Extract the (x, y) coordinate from the center of the cell holding the provided text.  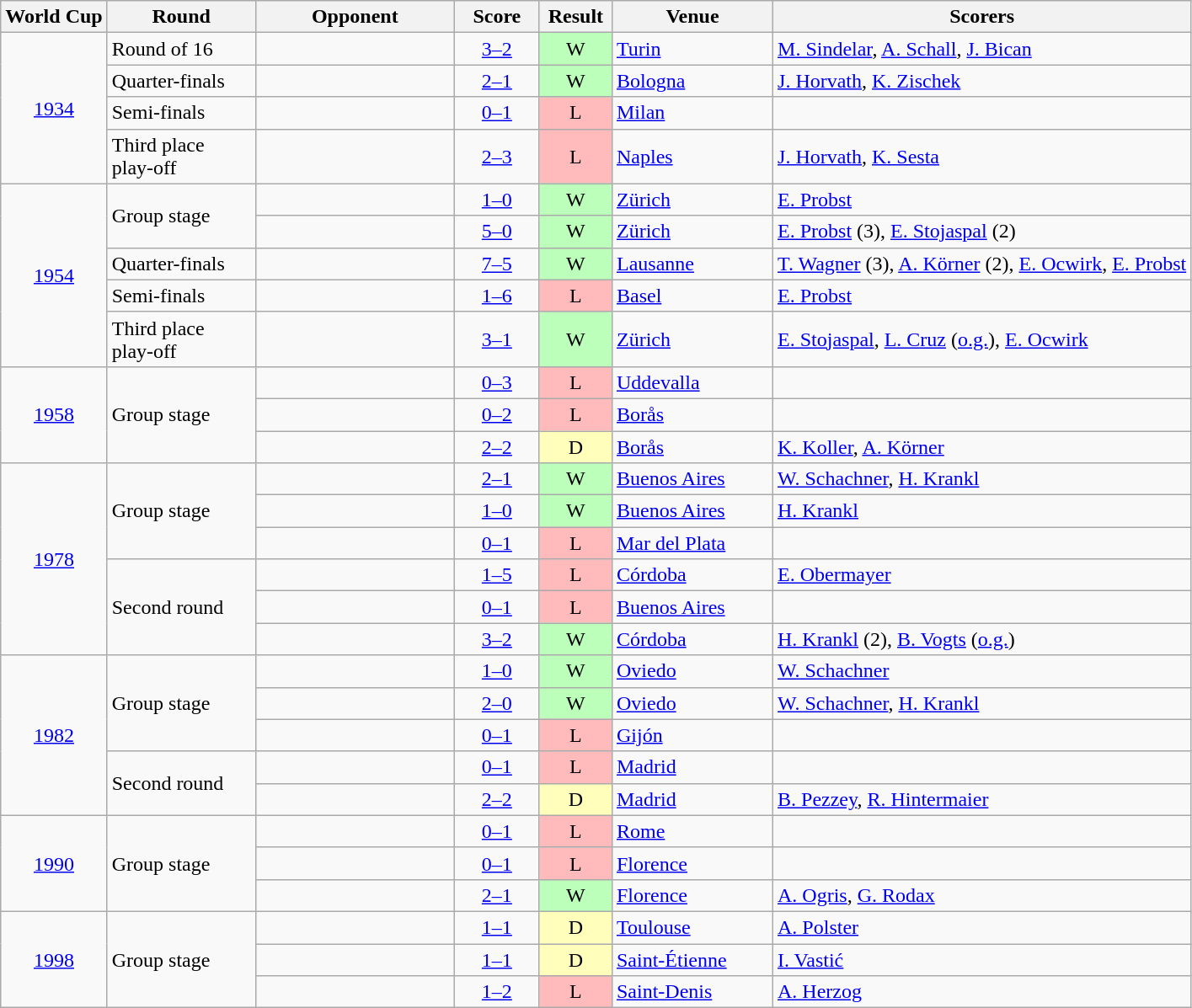
Saint-Denis (692, 992)
1–5 (497, 575)
Rome (692, 831)
1998 (54, 959)
Round (181, 17)
Score (497, 17)
Gijón (692, 735)
T. Wagner (3), A. Körner (2), E. Ocwirk, E. Probst (982, 264)
E. Obermayer (982, 575)
World Cup (54, 17)
1982 (54, 735)
H. Krankl (2), B. Vogts (o.g.) (982, 639)
Uddevalla (692, 382)
1934 (54, 108)
1–2 (497, 992)
3–1 (497, 339)
1954 (54, 275)
Scorers (982, 17)
Opponent (355, 17)
H. Krankl (982, 511)
Milan (692, 113)
Mar del Plata (692, 543)
1978 (54, 559)
B. Pezzey, R. Hintermaier (982, 799)
Naples (692, 157)
0–2 (497, 414)
W. Schachner (982, 671)
5–0 (497, 232)
A. Polster (982, 927)
Basel (692, 296)
J. Horvath, K. Zischek (982, 81)
Round of 16 (181, 49)
7–5 (497, 264)
Lausanne (692, 264)
Turin (692, 49)
I. Vastić (982, 959)
E. Stojaspal, L. Cruz (o.g.), E. Ocwirk (982, 339)
2–0 (497, 703)
Saint-Étienne (692, 959)
K. Koller, A. Körner (982, 447)
1958 (54, 414)
E. Probst (3), E. Stojaspal (2) (982, 232)
1–6 (497, 296)
A. Ogris, G. Rodax (982, 895)
A. Herzog (982, 992)
Venue (692, 17)
Toulouse (692, 927)
M. Sindelar, A. Schall, J. Bican (982, 49)
J. Horvath, K. Sesta (982, 157)
0–3 (497, 382)
Result (575, 17)
1990 (54, 863)
2–3 (497, 157)
Bologna (692, 81)
